Output the (x, y) coordinate of the center of the cell containing the given text.  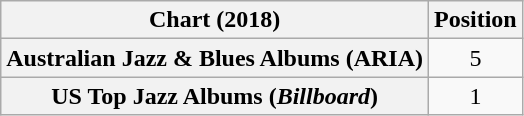
US Top Jazz Albums (Billboard) (215, 96)
Chart (2018) (215, 20)
1 (476, 96)
Position (476, 20)
Australian Jazz & Blues Albums (ARIA) (215, 58)
5 (476, 58)
